Capture the cell that displays the provided text and extract its [x, y] central coordinate. 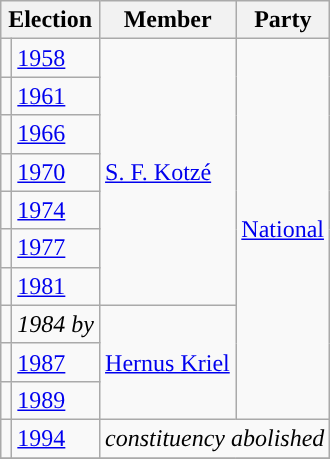
Hernus Kriel [168, 362]
1994 [56, 438]
1984 by [56, 324]
1974 [56, 210]
Member [168, 20]
S. F. Kotzé [168, 172]
National [283, 230]
Party [283, 20]
1961 [56, 96]
1981 [56, 286]
1958 [56, 58]
1970 [56, 172]
1977 [56, 248]
1989 [56, 400]
constituency abolished [215, 438]
1987 [56, 362]
1966 [56, 134]
Election [50, 20]
